Capture the cell that displays the provided text and extract its (x, y) central coordinate. 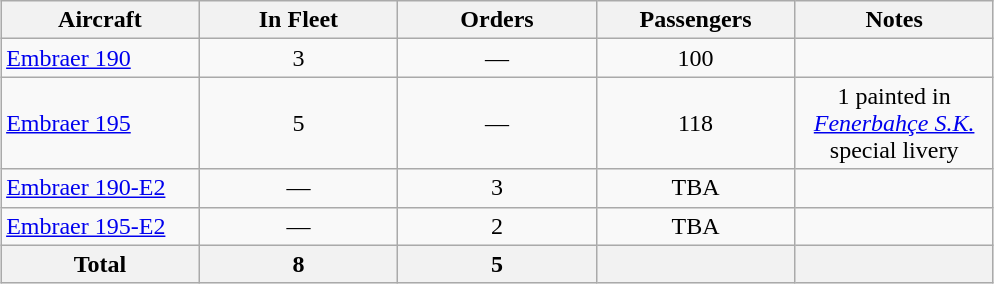
118 (696, 123)
8 (298, 264)
Notes (894, 20)
Embraer 190-E2 (100, 188)
Aircraft (100, 20)
Passengers (696, 20)
100 (696, 58)
Embraer 190 (100, 58)
Orders (498, 20)
Total (100, 264)
In Fleet (298, 20)
Embraer 195 (100, 123)
1 painted in Fenerbahçe S.K. special livery (894, 123)
2 (498, 226)
Embraer 195-E2 (100, 226)
